Scan for the cell matching the given text and deliver its [X, Y] coordinate at center. 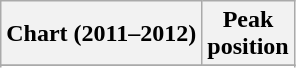
Peakposition [248, 34]
Chart (2011–2012) [102, 34]
